Extract the [x, y] coordinate from the center of the cell holding the provided text.  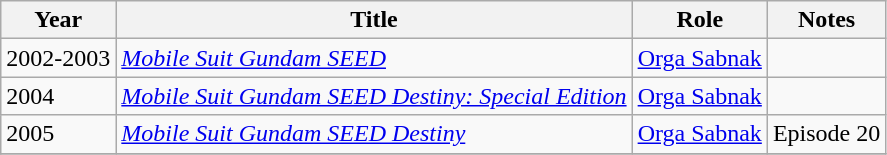
2004 [58, 96]
Episode 20 [826, 134]
Mobile Suit Gundam SEED Destiny: Special Edition [374, 96]
Mobile Suit Gundam SEED Destiny [374, 134]
2002-2003 [58, 58]
2005 [58, 134]
Notes [826, 20]
Title [374, 20]
Year [58, 20]
Role [700, 20]
Mobile Suit Gundam SEED [374, 58]
